For the text-containing cell, return its midpoint in [X, Y] coordinate format. 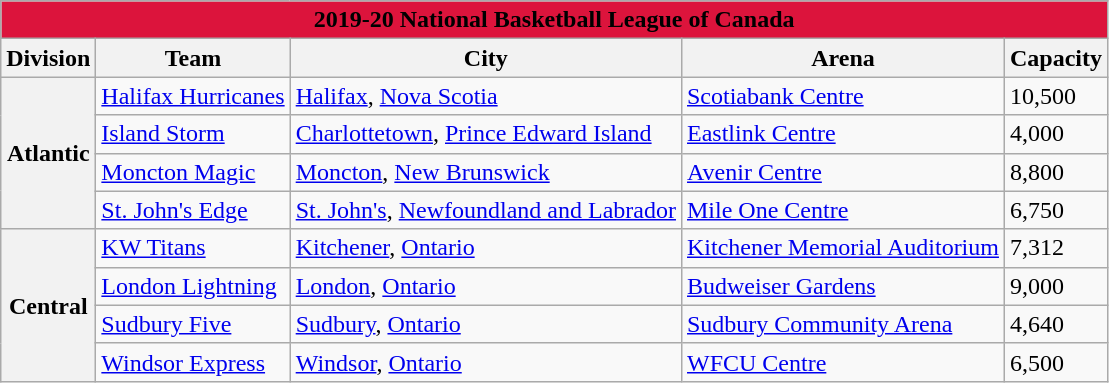
Central [48, 305]
Sudbury Community Arena [842, 324]
Kitchener Memorial Auditorium [842, 248]
4,640 [1056, 324]
City [486, 58]
4,000 [1056, 134]
Charlottetown, Prince Edward Island [486, 134]
Moncton Magic [193, 172]
St. John's, Newfoundland and Labrador [486, 210]
Capacity [1056, 58]
Mile One Centre [842, 210]
Sudbury, Ontario [486, 324]
Halifax, Nova Scotia [486, 96]
London Lightning [193, 286]
Team [193, 58]
Budweiser Gardens [842, 286]
Windsor, Ontario [486, 362]
Avenir Centre [842, 172]
8,800 [1056, 172]
9,000 [1056, 286]
6,500 [1056, 362]
Island Storm [193, 134]
Sudbury Five [193, 324]
Kitchener, Ontario [486, 248]
Atlantic [48, 153]
Division [48, 58]
Halifax Hurricanes [193, 96]
Scotiabank Centre [842, 96]
London, Ontario [486, 286]
Windsor Express [193, 362]
7,312 [1056, 248]
6,750 [1056, 210]
Arena [842, 58]
St. John's Edge [193, 210]
2019-20 National Basketball League of Canada [554, 20]
WFCU Centre [842, 362]
Moncton, New Brunswick [486, 172]
Eastlink Centre [842, 134]
10,500 [1056, 96]
KW Titans [193, 248]
